Return (x, y) of the center of cell containing provided text 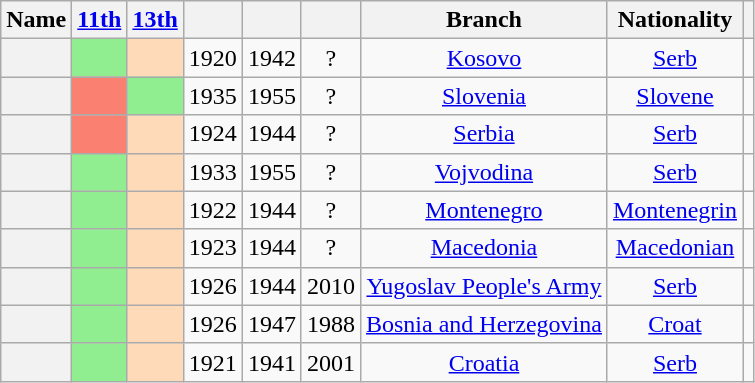
Slovene (674, 96)
1933 (212, 172)
1947 (272, 324)
Branch (484, 20)
Macedonian (674, 248)
1921 (212, 362)
Bosnia and Herzegovina (484, 324)
Croatia (484, 362)
1942 (272, 58)
1920 (212, 58)
Croat (674, 324)
Kosovo (484, 58)
1923 (212, 248)
1941 (272, 362)
Serbia (484, 134)
11th (100, 20)
Name (36, 20)
1988 (330, 324)
Yugoslav People's Army (484, 286)
Montenegro (484, 210)
2001 (330, 362)
1935 (212, 96)
Slovenia (484, 96)
Nationality (674, 20)
1924 (212, 134)
1922 (212, 210)
2010 (330, 286)
13th (155, 20)
Montenegrin (674, 210)
Vojvodina (484, 172)
Macedonia (484, 248)
